Identify which cell holds the provided text, then report its [X, Y] central coordinate. 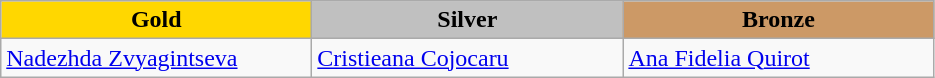
Nadezhda Zvyagintseva [156, 58]
Silver [468, 20]
Ana Fidelia Quirot [778, 58]
Gold [156, 20]
Bronze [778, 20]
Cristieana Cojocaru [468, 58]
